Capture the cell that displays the provided text and extract its [X, Y] central coordinate. 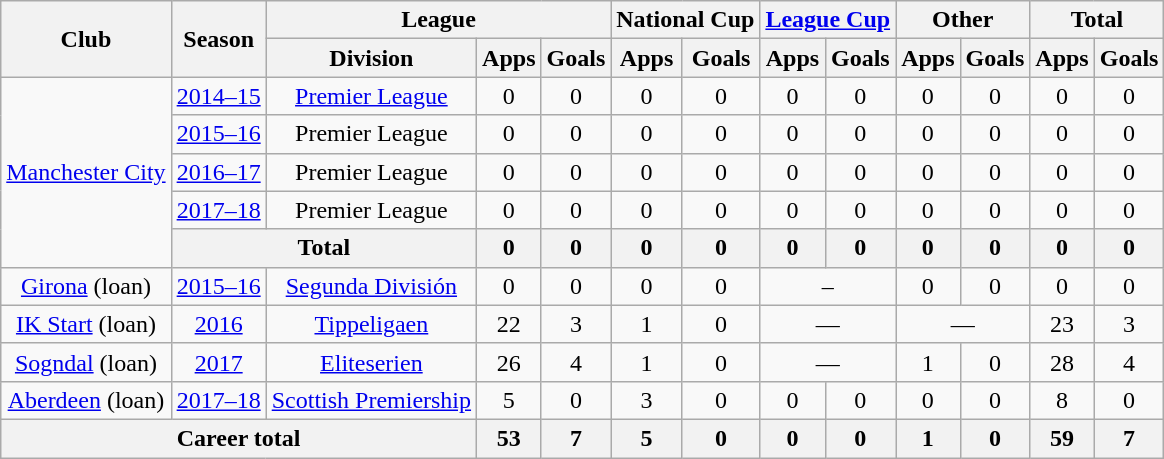
59 [1062, 438]
Sogndal (loan) [86, 362]
Tippeligaen [371, 324]
Segunda División [371, 286]
2014–15 [218, 96]
Other [963, 20]
Division [371, 58]
Scottish Premiership [371, 400]
8 [1062, 400]
Girona (loan) [86, 286]
– [828, 286]
2017 [218, 362]
Season [218, 39]
22 [509, 324]
53 [509, 438]
Manchester City [86, 172]
National Cup [686, 20]
Club [86, 39]
26 [509, 362]
Eliteserien [371, 362]
2016–17 [218, 172]
Career total [239, 438]
League Cup [828, 20]
League [438, 20]
Aberdeen (loan) [86, 400]
23 [1062, 324]
28 [1062, 362]
2016 [218, 324]
IK Start (loan) [86, 324]
